From the cell containing the given text, extract its center point as [X, Y] coordinate. 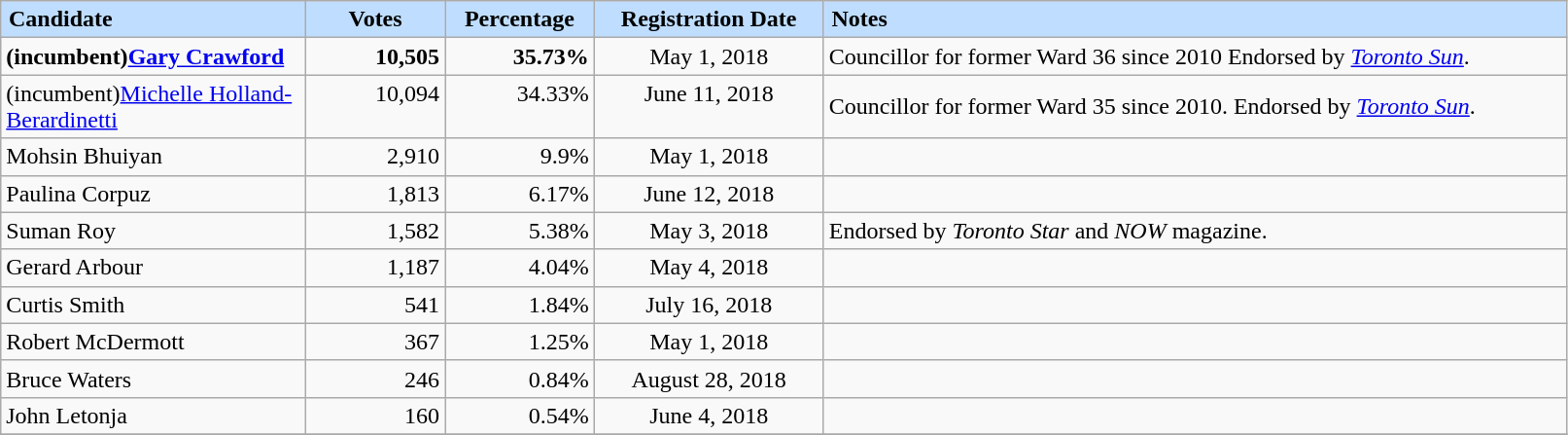
246 [375, 379]
Curtis Smith [154, 305]
Councillor for former Ward 35 since 2010. Endorsed by Toronto Sun. [1195, 107]
Notes [1195, 19]
May 3, 2018 [709, 231]
160 [375, 416]
June 11, 2018 [709, 107]
Councillor for former Ward 36 since 2010 Endorsed by Toronto Sun. [1195, 56]
2,910 [375, 157]
6.17% [520, 194]
1,187 [375, 268]
9.9% [520, 157]
Percentage [520, 19]
35.73% [520, 56]
August 28, 2018 [709, 379]
Candidate [154, 19]
10,505 [375, 56]
Gerard Arbour [154, 268]
0.54% [520, 416]
541 [375, 305]
10,094 [375, 107]
(incumbent)Gary Crawford [154, 56]
May 4, 2018 [709, 268]
John Letonja [154, 416]
367 [375, 342]
1,813 [375, 194]
Mohsin Bhuiyan [154, 157]
4.04% [520, 268]
1.25% [520, 342]
July 16, 2018 [709, 305]
Paulina Corpuz [154, 194]
Votes [375, 19]
June 12, 2018 [709, 194]
Endorsed by Toronto Star and NOW magazine. [1195, 231]
1,582 [375, 231]
1.84% [520, 305]
Suman Roy [154, 231]
Bruce Waters [154, 379]
34.33% [520, 107]
5.38% [520, 231]
Robert McDermott [154, 342]
0.84% [520, 379]
Registration Date [709, 19]
June 4, 2018 [709, 416]
(incumbent)Michelle Holland-Berardinetti [154, 107]
